Identify which cell holds the provided text, then report its (X, Y) central coordinate. 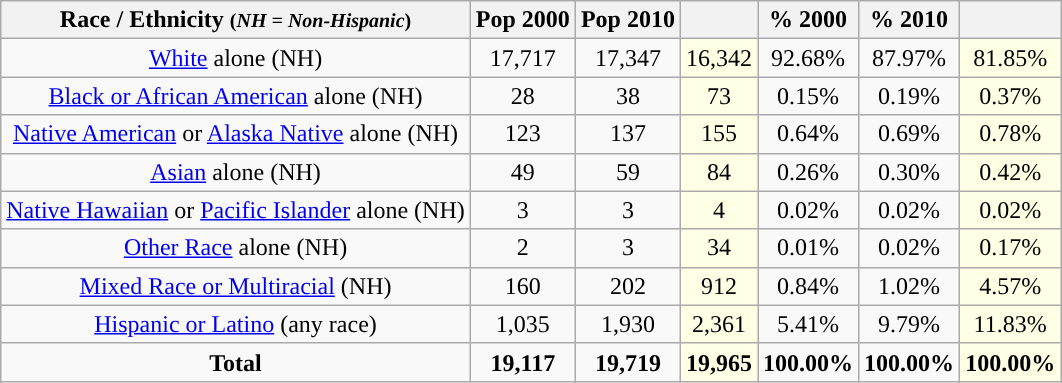
0.19% (910, 96)
5.41% (808, 324)
49 (522, 172)
9.79% (910, 324)
Pop 2000 (522, 20)
2,361 (718, 324)
123 (522, 134)
17,347 (628, 58)
0.78% (1010, 134)
137 (628, 134)
0.42% (1010, 172)
Other Race alone (NH) (236, 248)
0.17% (1010, 248)
160 (522, 286)
Total (236, 362)
202 (628, 286)
0.69% (910, 134)
1,930 (628, 324)
0.26% (808, 172)
2 (522, 248)
Race / Ethnicity (NH = Non-Hispanic) (236, 20)
4 (718, 210)
Pop 2010 (628, 20)
4.57% (1010, 286)
0.15% (808, 96)
0.37% (1010, 96)
0.30% (910, 172)
34 (718, 248)
Black or African American alone (NH) (236, 96)
84 (718, 172)
0.64% (808, 134)
38 (628, 96)
0.01% (808, 248)
Mixed Race or Multiracial (NH) (236, 286)
Hispanic or Latino (any race) (236, 324)
White alone (NH) (236, 58)
1,035 (522, 324)
28 (522, 96)
1.02% (910, 286)
87.97% (910, 58)
% 2010 (910, 20)
19,965 (718, 362)
Asian alone (NH) (236, 172)
155 (718, 134)
73 (718, 96)
59 (628, 172)
17,717 (522, 58)
Native Hawaiian or Pacific Islander alone (NH) (236, 210)
16,342 (718, 58)
81.85% (1010, 58)
Native American or Alaska Native alone (NH) (236, 134)
19,117 (522, 362)
912 (718, 286)
0.84% (808, 286)
% 2000 (808, 20)
92.68% (808, 58)
19,719 (628, 362)
11.83% (1010, 324)
